Output the [x, y] coordinate of the center of the cell containing the given text.  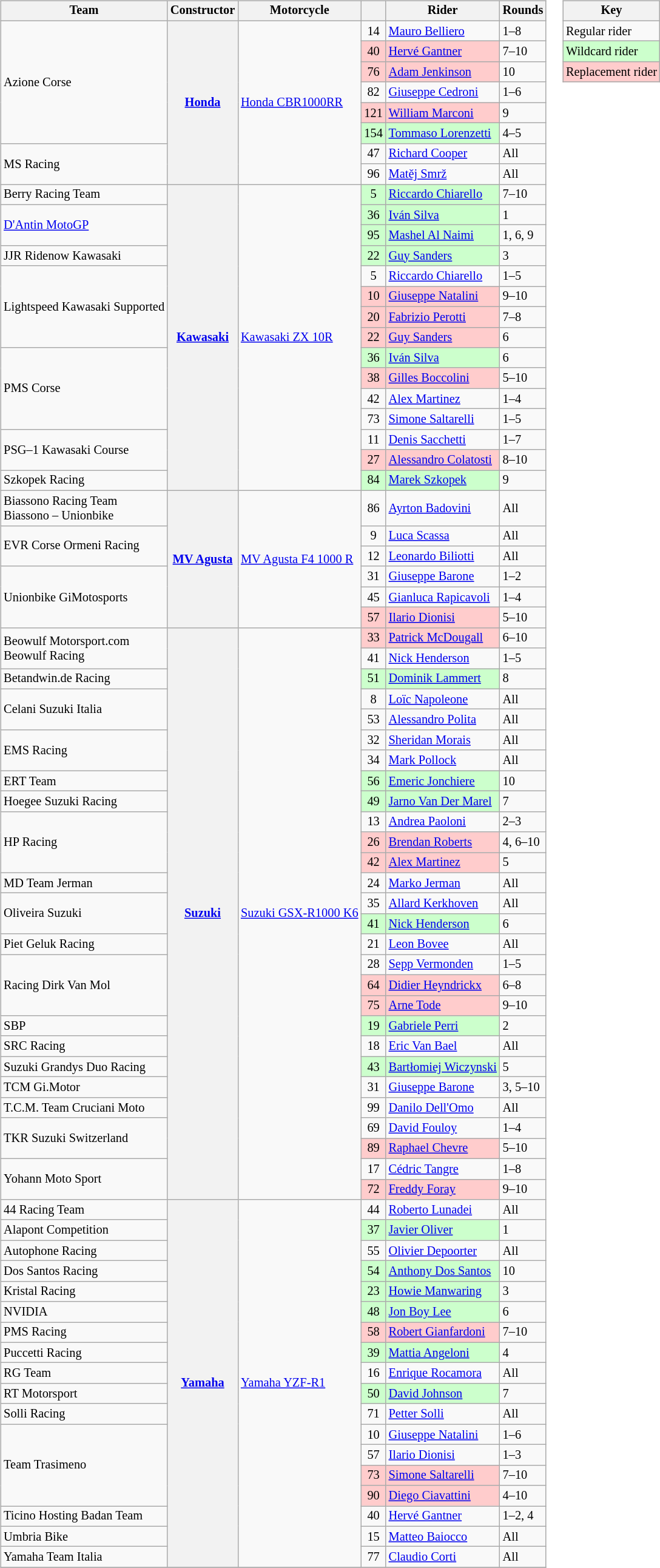
MV Agusta F4 1000 R [300, 559]
Matěj Smrž [443, 174]
89 [373, 1149]
Puccetti Racing [84, 1353]
84 [373, 481]
20 [373, 317]
99 [373, 1107]
RT Motorsport [84, 1394]
Yamaha YZF-R1 [300, 1384]
David Johnson [443, 1394]
Freddy Foray [443, 1189]
44 Racing Team [84, 1210]
Hoegee Suzuki Racing [84, 802]
11 [373, 439]
4–10 [523, 1496]
1–2 [523, 576]
15 [373, 1536]
Solli Racing [84, 1414]
71 [373, 1414]
48 [373, 1312]
Suzuki [203, 913]
Enrique Rocamora [443, 1373]
Replacement rider [611, 72]
Oliveira Suzuki [84, 914]
SRC Racing [84, 1046]
27 [373, 460]
7–8 [523, 317]
TKR Suzuki Switzerland [84, 1138]
Autophone Racing [84, 1251]
Honda CBR1000RR [300, 102]
26 [373, 842]
Unionbike GiMotosports [84, 597]
Mark Pollock [443, 760]
Kawasaki ZX 10R [300, 337]
Didier Heyndrickx [443, 985]
JJR Ridenow Kawasaki [84, 256]
Mauro Belliero [443, 31]
1–3 [523, 1455]
Mattia Angeloni [443, 1353]
MS Racing [84, 164]
Gianluca Rapicavoli [443, 597]
Marek Szkopek [443, 481]
Denis Sacchetti [443, 439]
39 [373, 1353]
Suzuki GSX-R1000 K6 [300, 913]
6–8 [523, 985]
Andrea Paoloni [443, 822]
23 [373, 1291]
64 [373, 985]
34 [373, 760]
Kawasaki [203, 337]
17 [373, 1169]
Team [84, 11]
4, 6–10 [523, 842]
Dominik Lammert [443, 679]
Ticino Hosting Badan Team [84, 1516]
Brendan Roberts [443, 842]
1, 6, 9 [523, 235]
12 [373, 556]
Beowulf Motorsport.comBeowulf Racing [84, 648]
Jon Boy Lee [443, 1312]
Howie Manwaring [443, 1291]
18 [373, 1046]
Yamaha [203, 1384]
Lightspeed Kawasaki Supported [84, 307]
MV Agusta [203, 559]
Loïc Napoleone [443, 699]
Cédric Tangre [443, 1169]
69 [373, 1128]
Luca Scassa [443, 536]
Claudio Corti [443, 1557]
Yamaha Team Italia [84, 1557]
121 [373, 113]
35 [373, 904]
Robert Gianfardoni [443, 1333]
53 [373, 720]
ERT Team [84, 781]
6–10 [523, 638]
Celani Suzuki Italia [84, 709]
76 [373, 72]
EMS Racing [84, 750]
4–5 [523, 133]
8–10 [523, 460]
Biassono Racing TeamBiassono – Unionbike [84, 508]
3, 5–10 [523, 1087]
Rider [443, 11]
MD Team Jerman [84, 883]
Patrick McDougall [443, 638]
13 [373, 822]
Raphael Chevre [443, 1149]
Javier Oliver [443, 1230]
32 [373, 740]
49 [373, 802]
HP Racing [84, 842]
43 [373, 1067]
37 [373, 1230]
Suzuki Grandys Duo Racing [84, 1067]
54 [373, 1271]
Anthony Dos Santos [443, 1271]
Key [611, 11]
Sheridan Morais [443, 740]
D'Antin MotoGP [84, 225]
21 [373, 944]
56 [373, 781]
Mashel Al Naimi [443, 235]
Gilles Boccolini [443, 378]
Betandwin.de Racing [84, 679]
William Marconi [443, 113]
Giuseppe Cedroni [443, 92]
Wildcard rider [611, 52]
SBP [84, 1026]
Sepp Vermonden [443, 965]
Arne Tode [443, 1005]
Ayrton Badovini [443, 508]
Petter Solli [443, 1414]
16 [373, 1373]
19 [373, 1026]
90 [373, 1496]
RG Team [84, 1373]
82 [373, 92]
TCM Gi.Motor [84, 1087]
44 [373, 1210]
Adam Jenkinson [443, 72]
1–2, 4 [523, 1516]
Leonardo Biliotti [443, 556]
Umbria Bike [84, 1536]
4 [523, 1353]
Constructor [203, 11]
45 [373, 597]
58 [373, 1333]
2 [523, 1026]
51 [373, 679]
PMS Corse [84, 388]
Kristal Racing [84, 1291]
77 [373, 1557]
Tommaso Lorenzetti [443, 133]
38 [373, 378]
Marko Jerman [443, 883]
Motorcycle [300, 11]
Leon Bovee [443, 944]
Azione Corse [84, 82]
David Fouloy [443, 1128]
14 [373, 31]
72 [373, 1189]
Emeric Jonchiere [443, 781]
28 [373, 965]
86 [373, 508]
96 [373, 174]
154 [373, 133]
PSG–1 Kawasaki Course [84, 449]
PMS Racing [84, 1333]
33 [373, 638]
Gabriele Perri [443, 1026]
24 [373, 883]
Racing Dirk Van Mol [84, 985]
Piet Geluk Racing [84, 944]
Eric Van Bael [443, 1046]
Honda [203, 102]
Diego Ciavattini [443, 1496]
Olivier Depoorter [443, 1251]
Roberto Lunadei [443, 1210]
Alapont Competition [84, 1230]
95 [373, 235]
Fabrizio Perotti [443, 317]
Danilo Dell'Omo [443, 1107]
Jarno Van Der Marel [443, 802]
Allard Kerkhoven [443, 904]
Szkopek Racing [84, 481]
Matteo Baiocco [443, 1536]
55 [373, 1251]
Berry Racing Team [84, 195]
Regular rider [611, 31]
Alessandro Colatosti [443, 460]
75 [373, 1005]
Team Trasimeno [84, 1465]
50 [373, 1394]
T.C.M. Team Cruciani Moto [84, 1107]
1–7 [523, 439]
Rounds [523, 11]
Bartłomiej Wiczynski [443, 1067]
NVIDIA [84, 1312]
Richard Cooper [443, 154]
Alessandro Polita [443, 720]
EVR Corse Ormeni Racing [84, 546]
Yohann Moto Sport [84, 1178]
47 [373, 154]
2–3 [523, 822]
Dos Santos Racing [84, 1271]
